Scan for the cell matching the given text and deliver its (X, Y) coordinate at center. 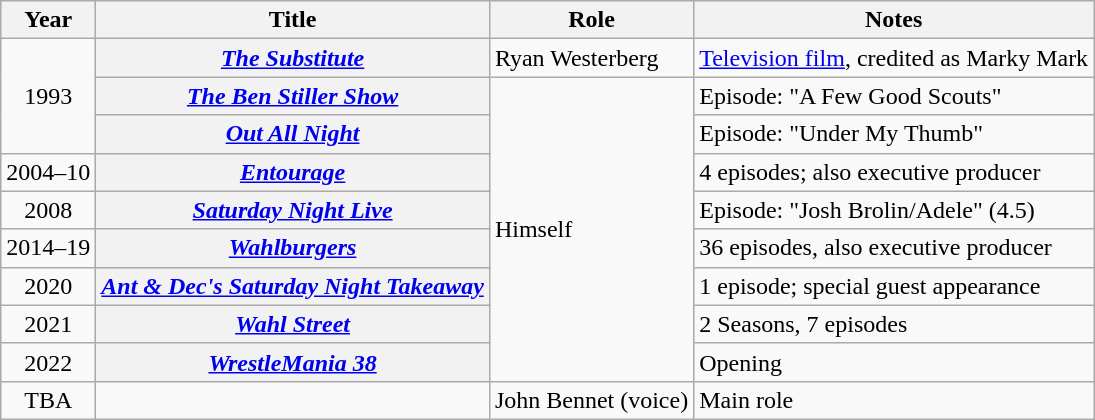
2020 (48, 286)
Episode: "Under My Thumb" (894, 134)
1993 (48, 96)
2 Seasons, 7 episodes (894, 324)
Television film, credited as Marky Mark (894, 58)
4 episodes; also executive producer (894, 172)
Entourage (293, 172)
Wahlburgers (293, 248)
Episode: "A Few Good Scouts" (894, 96)
36 episodes, also executive producer (894, 248)
Himself (591, 229)
Episode: "Josh Brolin/Adele" (4.5) (894, 210)
Main role (894, 400)
WrestleMania 38 (293, 362)
The Substitute (293, 58)
Saturday Night Live (293, 210)
Opening (894, 362)
Out All Night (293, 134)
Wahl Street (293, 324)
2022 (48, 362)
2008 (48, 210)
Title (293, 20)
TBA (48, 400)
2021 (48, 324)
Notes (894, 20)
Ryan Westerberg (591, 58)
2004–10 (48, 172)
Role (591, 20)
1 episode; special guest appearance (894, 286)
Ant & Dec's Saturday Night Takeaway (293, 286)
Year (48, 20)
John Bennet (voice) (591, 400)
The Ben Stiller Show (293, 96)
2014–19 (48, 248)
